Find where the given text appears and provide that cell's center as [x, y] coordinate. 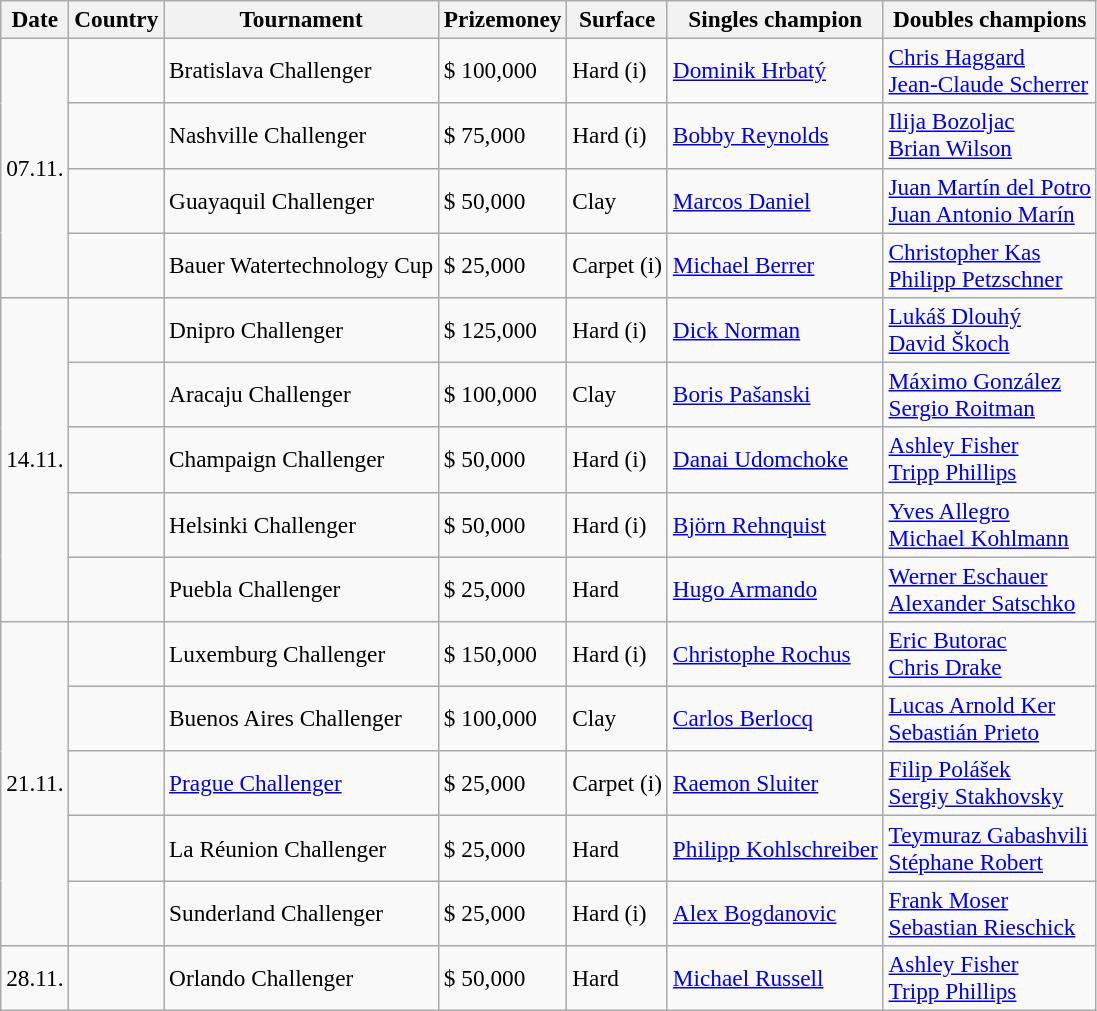
$ 75,000 [502, 136]
Lucas Arnold Ker Sebastián Prieto [990, 718]
Carlos Berlocq [775, 718]
$ 150,000 [502, 654]
Lukáš Dlouhý David Škoch [990, 330]
Marcos Daniel [775, 200]
Buenos Aires Challenger [302, 718]
Chris Haggard Jean-Claude Scherrer [990, 70]
Christopher Kas Philipp Petzschner [990, 264]
Werner Eschauer Alexander Satschko [990, 588]
Prizemoney [502, 19]
Teymuraz Gabashvili Stéphane Robert [990, 848]
21.11. [35, 783]
Bratislava Challenger [302, 70]
Máximo González Sergio Roitman [990, 394]
Surface [618, 19]
Bauer Watertechnology Cup [302, 264]
Dominik Hrbatý [775, 70]
Christophe Rochus [775, 654]
Guayaquil Challenger [302, 200]
Ilija Bozoljac Brian Wilson [990, 136]
Champaign Challenger [302, 460]
Filip Polášek Sergiy Stakhovsky [990, 784]
Luxemburg Challenger [302, 654]
Michael Berrer [775, 264]
Frank Moser Sebastian Rieschick [990, 912]
Singles champion [775, 19]
Danai Udomchoke [775, 460]
Michael Russell [775, 978]
Nashville Challenger [302, 136]
28.11. [35, 978]
Sunderland Challenger [302, 912]
Orlando Challenger [302, 978]
Dnipro Challenger [302, 330]
Björn Rehnquist [775, 524]
Date [35, 19]
Doubles champions [990, 19]
$ 125,000 [502, 330]
Hugo Armando [775, 588]
Prague Challenger [302, 784]
Raemon Sluiter [775, 784]
Country [116, 19]
Yves Allegro Michael Kohlmann [990, 524]
Boris Pašanski [775, 394]
Tournament [302, 19]
07.11. [35, 168]
Helsinki Challenger [302, 524]
Dick Norman [775, 330]
Puebla Challenger [302, 588]
Juan Martín del Potro Juan Antonio Marín [990, 200]
Alex Bogdanovic [775, 912]
Philipp Kohlschreiber [775, 848]
Eric Butorac Chris Drake [990, 654]
14.11. [35, 459]
La Réunion Challenger [302, 848]
Aracaju Challenger [302, 394]
Bobby Reynolds [775, 136]
